Detect which cell encompasses the target text, then output its [x, y] center coordinate. 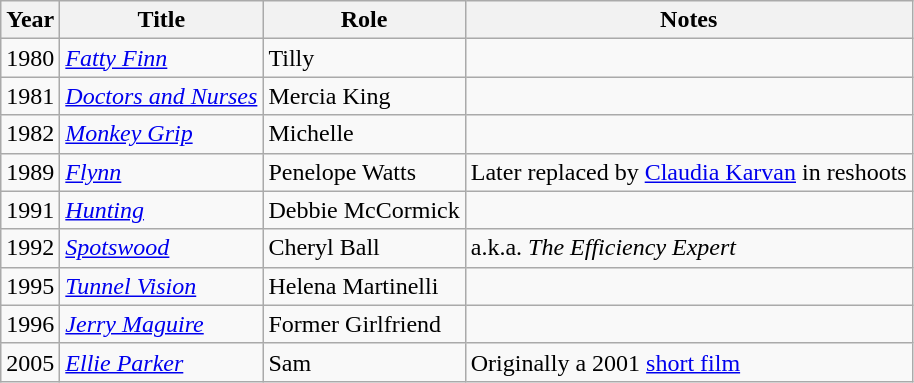
Tunnel Vision [162, 286]
Role [364, 20]
Originally a 2001 short film [688, 362]
Michelle [364, 134]
Mercia King [364, 96]
1991 [30, 210]
Spotswood [162, 248]
Monkey Grip [162, 134]
Title [162, 20]
1980 [30, 58]
1992 [30, 248]
1995 [30, 286]
Notes [688, 20]
Ellie Parker [162, 362]
Flynn [162, 172]
1982 [30, 134]
1981 [30, 96]
2005 [30, 362]
1996 [30, 324]
Hunting [162, 210]
Tilly [364, 58]
a.k.a. The Efficiency Expert [688, 248]
Helena Martinelli [364, 286]
Jerry Maguire [162, 324]
Doctors and Nurses [162, 96]
Fatty Finn [162, 58]
Sam [364, 362]
1989 [30, 172]
Former Girlfriend [364, 324]
Year [30, 20]
Debbie McCormick [364, 210]
Later replaced by Claudia Karvan in reshoots [688, 172]
Penelope Watts [364, 172]
Cheryl Ball [364, 248]
